Search for the cell housing the specified text and yield its [X, Y] center coordinate. 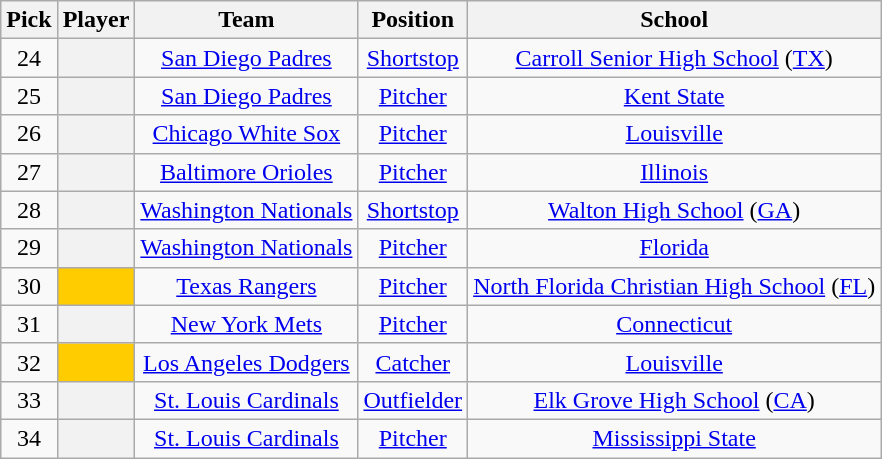
30 [29, 286]
Mississippi State [674, 438]
Pick [29, 20]
32 [29, 362]
33 [29, 400]
Team [246, 20]
27 [29, 172]
25 [29, 96]
Texas Rangers [246, 286]
34 [29, 438]
North Florida Christian High School (FL) [674, 286]
Catcher [413, 362]
School [674, 20]
Elk Grove High School (CA) [674, 400]
31 [29, 324]
Chicago White Sox [246, 134]
Connecticut [674, 324]
29 [29, 248]
Player [96, 20]
26 [29, 134]
Illinois [674, 172]
Position [413, 20]
Florida [674, 248]
Outfielder [413, 400]
Baltimore Orioles [246, 172]
New York Mets [246, 324]
Kent State [674, 96]
Carroll Senior High School (TX) [674, 58]
Walton High School (GA) [674, 210]
28 [29, 210]
Los Angeles Dodgers [246, 362]
24 [29, 58]
